Extract the [x, y] coordinate from the center of the cell holding the provided text.  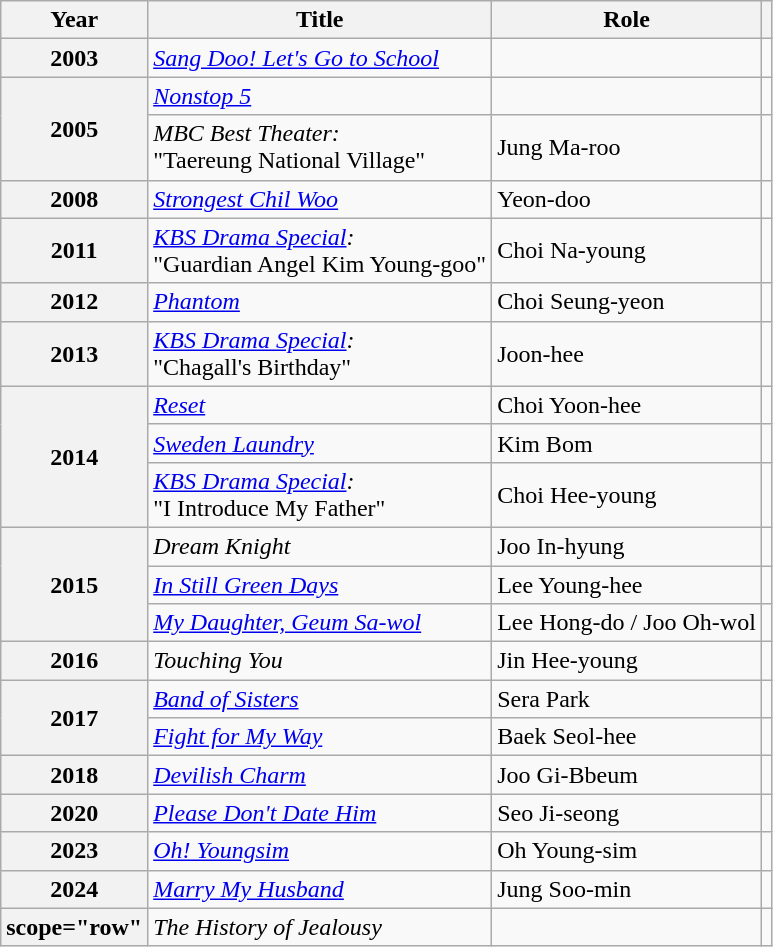
Sang Doo! Let's Go to School [320, 58]
KBS Drama Special:"Chagall's Birthday" [320, 354]
Oh! Youngsim [320, 851]
Please Don't Date Him [320, 813]
2012 [74, 302]
KBS Drama Special:"Guardian Angel Kim Young-goo" [320, 250]
Choi Seung-yeon [627, 302]
Yeon-doo [627, 199]
Nonstop 5 [320, 96]
Joo Gi-Bbeum [627, 775]
MBC Best Theater:"Taereung National Village" [320, 148]
2024 [74, 889]
Sera Park [627, 699]
2020 [74, 813]
Seo Ji-seong [627, 813]
2023 [74, 851]
Lee Young-hee [627, 585]
Role [627, 20]
2013 [74, 354]
Marry My Husband [320, 889]
Choi Yoon-hee [627, 405]
Year [74, 20]
2011 [74, 250]
KBS Drama Special:"I Introduce My Father" [320, 494]
Fight for My Way [320, 737]
Band of Sisters [320, 699]
Choi Hee-young [627, 494]
scope="row" [74, 927]
2014 [74, 456]
Touching You [320, 661]
Joon-hee [627, 354]
Oh Young-sim [627, 851]
2008 [74, 199]
Choi Na-young [627, 250]
In Still Green Days [320, 585]
Baek Seol-hee [627, 737]
Jin Hee-young [627, 661]
2016 [74, 661]
Dream Knight [320, 546]
2003 [74, 58]
Joo In-hyung [627, 546]
2018 [74, 775]
Title [320, 20]
Jung Soo-min [627, 889]
2005 [74, 128]
Lee Hong-do / Joo Oh-wol [627, 623]
Reset [320, 405]
My Daughter, Geum Sa-wol [320, 623]
Kim Bom [627, 443]
Sweden Laundry [320, 443]
The History of Jealousy [320, 927]
Devilish Charm [320, 775]
Strongest Chil Woo [320, 199]
2015 [74, 584]
2017 [74, 718]
Jung Ma-roo [627, 148]
Phantom [320, 302]
